Output the [x, y] coordinate of the center of the cell containing the given text.  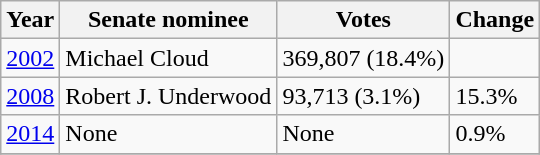
Year [30, 20]
Votes [364, 20]
0.9% [495, 134]
2008 [30, 96]
15.3% [495, 96]
Michael Cloud [168, 58]
Robert J. Underwood [168, 96]
2014 [30, 134]
2002 [30, 58]
93,713 (3.1%) [364, 96]
Senate nominee [168, 20]
369,807 (18.4%) [364, 58]
Change [495, 20]
